Identify which cell holds the provided text, then report its [x, y] central coordinate. 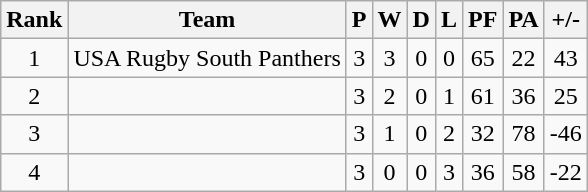
-22 [566, 172]
PA [524, 20]
P [359, 20]
Rank [34, 20]
22 [524, 58]
-46 [566, 134]
+/- [566, 20]
4 [34, 172]
USA Rugby South Panthers [207, 58]
43 [566, 58]
PF [483, 20]
W [390, 20]
65 [483, 58]
25 [566, 96]
61 [483, 96]
D [421, 20]
L [448, 20]
Team [207, 20]
32 [483, 134]
58 [524, 172]
78 [524, 134]
